Detect which cell encompasses the target text, then output its [x, y] center coordinate. 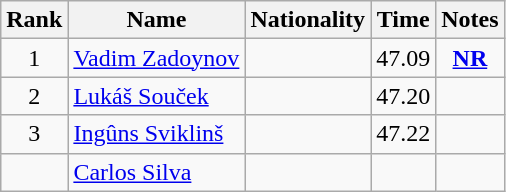
1 [34, 58]
Carlos Silva [156, 172]
Rank [34, 20]
47.20 [404, 96]
47.22 [404, 134]
2 [34, 96]
Notes [470, 20]
47.09 [404, 58]
Ingûns Sviklinš [156, 134]
NR [470, 58]
Name [156, 20]
Lukáš Souček [156, 96]
Time [404, 20]
3 [34, 134]
Nationality [308, 20]
Vadim Zadoynov [156, 58]
